Provide the (X, Y) coordinate of the cell's center where the given text is located.  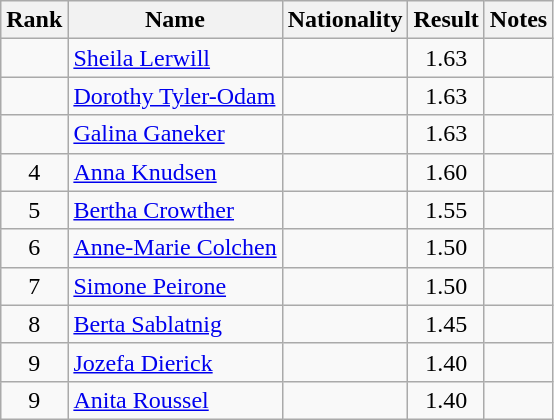
Sheila Lerwill (175, 58)
5 (34, 210)
Anne-Marie Colchen (175, 248)
Anna Knudsen (175, 172)
8 (34, 324)
Jozefa Dierick (175, 362)
Notes (518, 20)
Result (446, 20)
Anita Roussel (175, 400)
Simone Peirone (175, 286)
Galina Ganeker (175, 134)
Dorothy Tyler-Odam (175, 96)
Berta Sablatnig (175, 324)
Name (175, 20)
7 (34, 286)
1.60 (446, 172)
1.55 (446, 210)
Rank (34, 20)
4 (34, 172)
1.45 (446, 324)
6 (34, 248)
Bertha Crowther (175, 210)
Nationality (345, 20)
